From the cell containing the given text, extract its center point as [X, Y] coordinate. 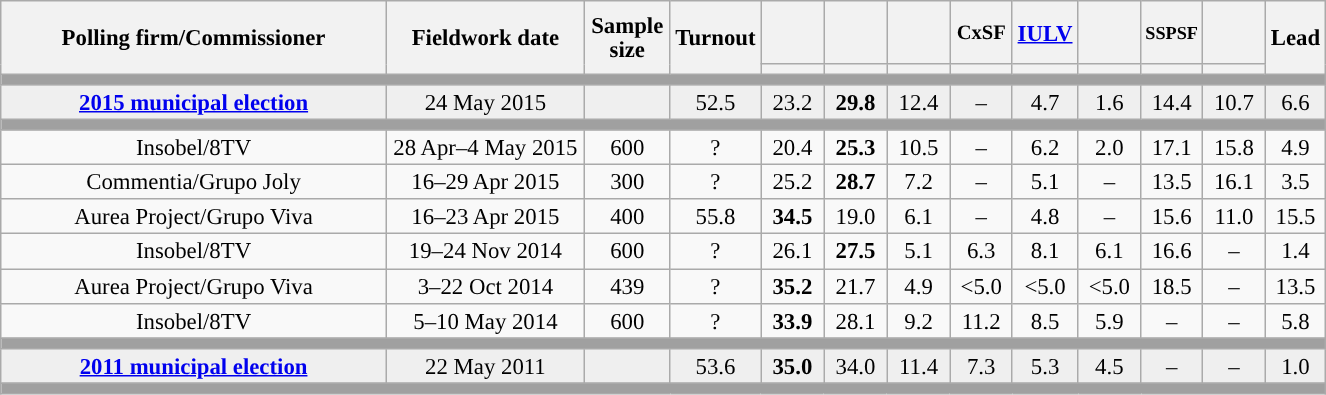
Fieldwork date [485, 38]
Polling firm/Commissioner [194, 38]
11.4 [918, 366]
400 [627, 218]
34.0 [856, 366]
34.5 [792, 218]
24 May 2015 [485, 102]
5–10 May 2014 [485, 320]
22 May 2011 [485, 366]
1.0 [1295, 366]
7.2 [918, 182]
2015 municipal election [194, 102]
Commentia/Grupo Joly [194, 182]
25.2 [792, 182]
4.7 [1044, 102]
28.7 [856, 182]
16–29 Apr 2015 [485, 182]
5.8 [1295, 320]
55.8 [716, 218]
300 [627, 182]
29.8 [856, 102]
9.2 [918, 320]
12.4 [918, 102]
11.2 [981, 320]
Lead [1295, 38]
15.6 [1172, 218]
439 [627, 286]
35.0 [792, 366]
33.9 [792, 320]
19–24 Nov 2014 [485, 252]
26.1 [792, 252]
52.5 [716, 102]
8.1 [1044, 252]
28.1 [856, 320]
11.0 [1234, 218]
Turnout [716, 38]
15.5 [1295, 218]
4.5 [1110, 366]
15.8 [1234, 148]
IULV [1044, 32]
8.5 [1044, 320]
3.5 [1295, 182]
Sample size [627, 38]
16.1 [1234, 182]
19.0 [856, 218]
25.3 [856, 148]
2011 municipal election [194, 366]
1.4 [1295, 252]
6.3 [981, 252]
10.5 [918, 148]
1.6 [1110, 102]
16.6 [1172, 252]
6.2 [1044, 148]
5.3 [1044, 366]
2.0 [1110, 148]
5.9 [1110, 320]
35.2 [792, 286]
7.3 [981, 366]
6.6 [1295, 102]
3–22 Oct 2014 [485, 286]
17.1 [1172, 148]
14.4 [1172, 102]
CxSF [981, 32]
27.5 [856, 252]
16–23 Apr 2015 [485, 218]
SSPSF [1172, 32]
18.5 [1172, 286]
20.4 [792, 148]
28 Apr–4 May 2015 [485, 148]
53.6 [716, 366]
10.7 [1234, 102]
4.8 [1044, 218]
23.2 [792, 102]
21.7 [856, 286]
